Determine the [X, Y] coordinate at the center of the cell enclosing the given text.  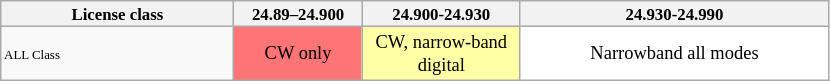
24.900-24.930 [441, 14]
24.89–24.900 [298, 14]
ALL Class [118, 54]
CW only [298, 54]
Narrowband all modes [674, 54]
License class [118, 14]
24.930-24.990 [674, 14]
CW, narrow-band digital [441, 54]
